For the text-containing cell, return its midpoint in [x, y] coordinate format. 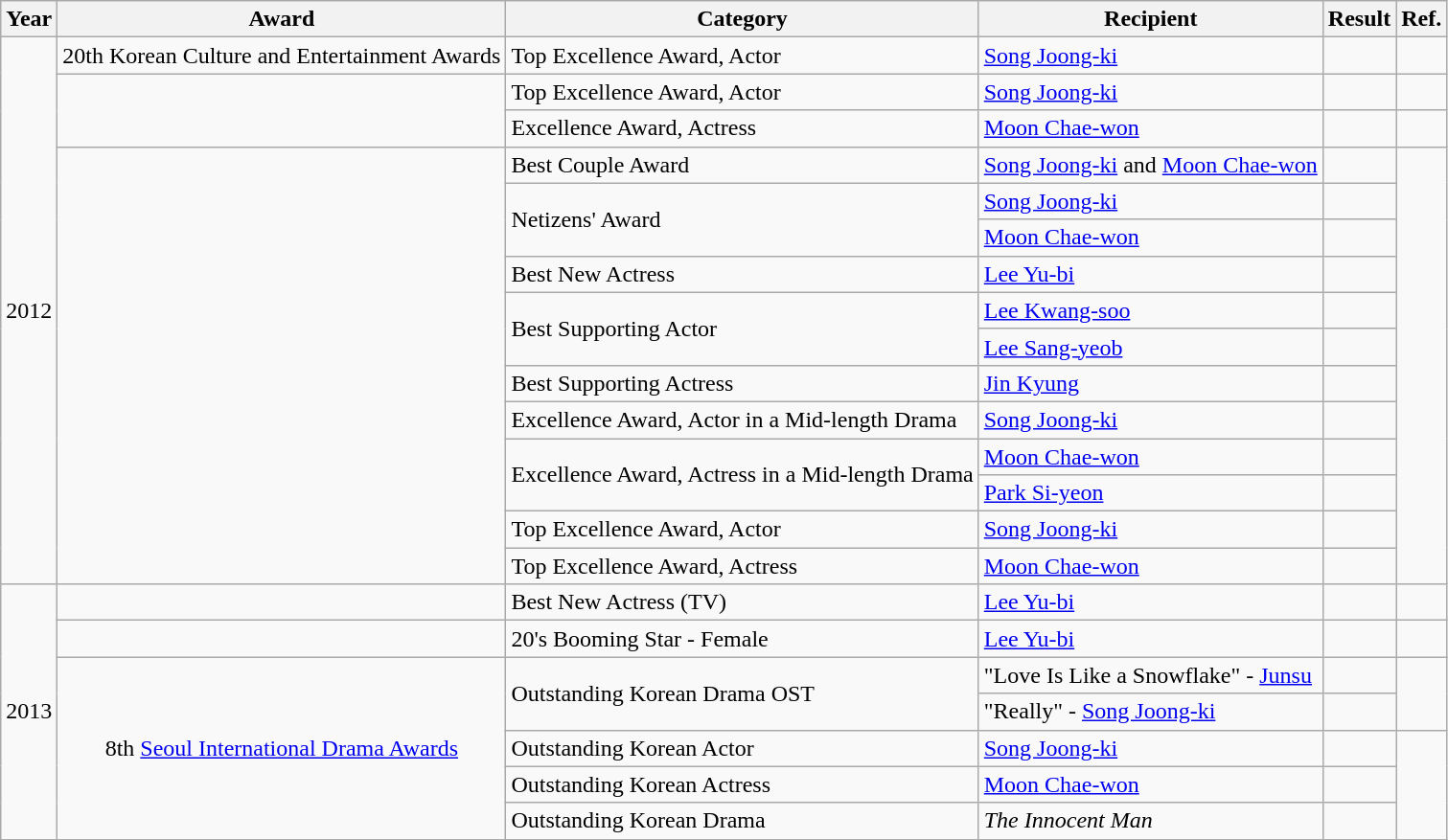
Lee Kwang-soo [1150, 310]
Year [29, 19]
Best Supporting Actress [742, 383]
Best New Actress [742, 274]
Top Excellence Award, Actress [742, 566]
Outstanding Korean Drama OST [742, 693]
Excellence Award, Actress [742, 128]
Song Joong-ki and Moon Chae-won [1150, 165]
Outstanding Korean Actor [742, 748]
Result [1359, 19]
2012 [29, 310]
Excellence Award, Actor in a Mid-length Drama [742, 420]
20th Korean Culture and Entertainment Awards [282, 56]
Excellence Award, Actress in a Mid-length Drama [742, 475]
"Love Is Like a Snowflake" - Junsu [1150, 675]
Category [742, 19]
8th Seoul International Drama Awards [282, 748]
Recipient [1150, 19]
20's Booming Star - Female [742, 639]
"Really" - Song Joong-ki [1150, 712]
Lee Sang-yeob [1150, 347]
Netizens' Award [742, 219]
Park Si-yeon [1150, 493]
Ref. [1422, 19]
Best New Actress (TV) [742, 602]
Award [282, 19]
Jin Kyung [1150, 383]
Best Couple Award [742, 165]
Outstanding Korean Drama [742, 821]
Best Supporting Actor [742, 329]
Outstanding Korean Actress [742, 784]
2013 [29, 712]
The Innocent Man [1150, 821]
